Capture the cell that displays the provided text and extract its (X, Y) central coordinate. 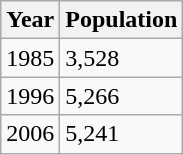
3,528 (122, 58)
Year (30, 20)
5,266 (122, 96)
2006 (30, 134)
5,241 (122, 134)
1985 (30, 58)
1996 (30, 96)
Population (122, 20)
